For the text-containing cell, return its midpoint in [X, Y] coordinate format. 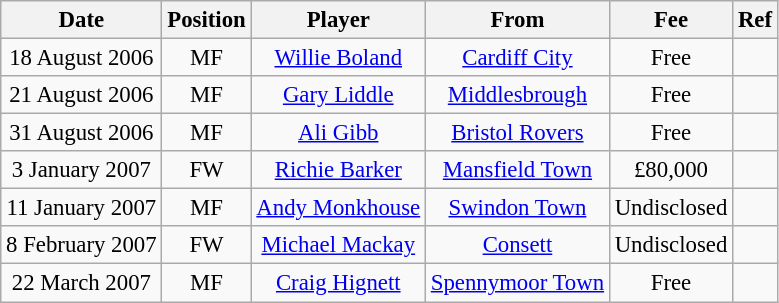
Ref [756, 20]
Swindon Town [518, 208]
Player [338, 20]
11 January 2007 [82, 208]
3 January 2007 [82, 170]
Position [206, 20]
Ali Gibb [338, 133]
31 August 2006 [82, 133]
18 August 2006 [82, 58]
Cardiff City [518, 58]
Fee [670, 20]
Richie Barker [338, 170]
Bristol Rovers [518, 133]
Middlesbrough [518, 95]
From [518, 20]
Andy Monkhouse [338, 208]
Craig Hignett [338, 283]
Mansfield Town [518, 170]
8 February 2007 [82, 245]
Willie Boland [338, 58]
£80,000 [670, 170]
Consett [518, 245]
Michael Mackay [338, 245]
Gary Liddle [338, 95]
21 August 2006 [82, 95]
22 March 2007 [82, 283]
Date [82, 20]
Spennymoor Town [518, 283]
